Return (x, y) of the center of cell containing provided text 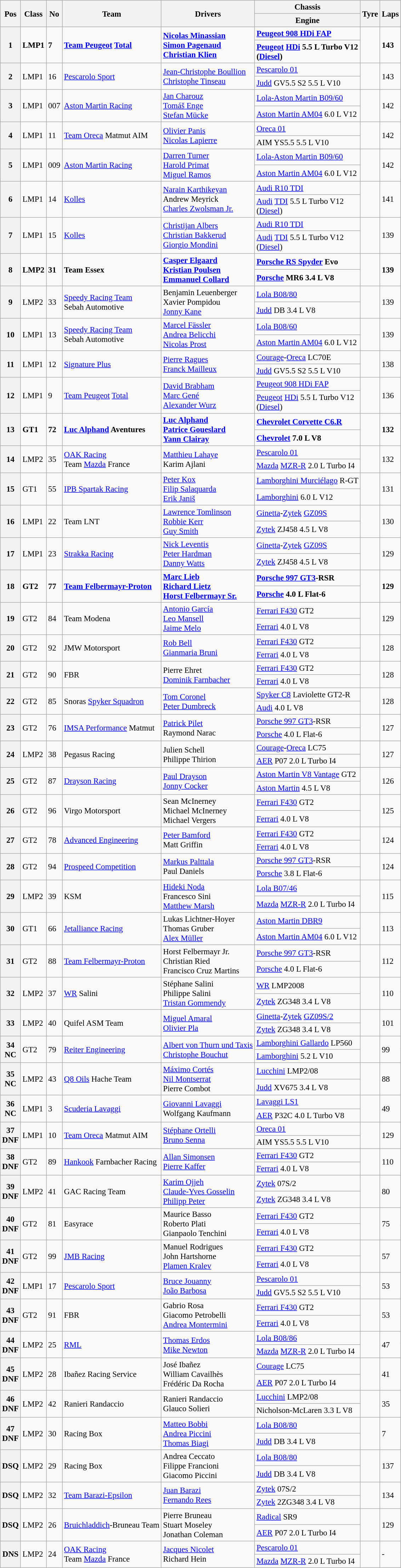
- (390, 1555)
113 (390, 929)
Maurice Basso Roberto Plati Gianpaolo Tenchini (208, 1224)
18 (11, 586)
81 (55, 1224)
91 (55, 1315)
Q8 Oils Hache Team (112, 1079)
43 (55, 1079)
39DNF (11, 1191)
Antonio García Leo Mansell Jaime Melo (208, 619)
Drayson Racing (112, 781)
44DNF (11, 1345)
Aston Martin V8 Vantage GT2 (307, 774)
Lamborghini Murciélago R-GT (307, 481)
Allan Simonsen Pierre Kaffer (208, 1162)
Lola B07/46 (307, 888)
42DNF (11, 1286)
101 (390, 1023)
Scuderia Lavaggi (112, 1109)
87 (55, 781)
8 (11, 270)
42 (55, 1404)
Rob Bell Gianmaria Bruni (208, 648)
Jetalliance Racing (112, 929)
37DNF (11, 1135)
37 (55, 994)
Pierre Ehret Dominik Farnbacher (208, 675)
Snoras Spyker Squadron (112, 702)
Gabrio Rosa Giacomo Petrobelli Andrea Montermini (208, 1315)
Reiter Engineering (112, 1050)
Matthieu Lahaye Karim Ajlani (208, 459)
2 (11, 76)
RML (112, 1345)
Lavaggi LS1 (307, 1102)
55 (55, 489)
Narain Karthikeyan Andrew Meyrick Charles Zwolsman Jr. (208, 199)
Team Essex (112, 270)
45DNF (11, 1374)
Team (112, 13)
Markus Palttala Paul Daniels (208, 866)
Aston Martin 4.5 L V8 (307, 788)
Bruichladdich-Bruneau Team (112, 1525)
WR Salini (112, 994)
Chevrolet Corvette C6.R (307, 422)
40DNF (11, 1224)
Judd XV675 3.4 L V8 (307, 1087)
Advanced Engineering (112, 840)
43DNF (11, 1315)
138 (390, 364)
90 (55, 675)
115 (390, 896)
Pos (11, 13)
39 (55, 896)
Jean-Christophe Boullion Christophe Tinseau (208, 76)
40 (55, 1023)
Peter Kox Filip Salaquarda Erik Janiš (208, 489)
Team Modena (112, 619)
Lola B08/86 (307, 1338)
JMB Racing (112, 1256)
Courage LC75 (307, 1366)
141 (390, 199)
76 (55, 728)
WR LMP2008 (307, 985)
Nicolas Minassian Simon Pagenaud Christian Klien (208, 45)
Paul Drayson Jonny Cocker (208, 781)
94 (55, 866)
Pierre Ragues Franck Mailleux (208, 364)
Lamborghini 5.2 L V10 (307, 1056)
Julien Schell Philippe Thirion (208, 755)
112 (390, 961)
134 (390, 1495)
Quifel ASM Team (112, 1023)
Nicholson-McLaren 3.3 L V8 (307, 1410)
José Ibañez William Cavailhès Frédéric Da Rocha (208, 1374)
Signature Plus (112, 364)
Team Barazi-Epsilon (112, 1495)
Marcel Fässler Andrea Belicchi Nicolas Prost (208, 334)
Ranieri Randaccio Glauco Solieri (208, 1404)
126 (390, 781)
Hankook Farnbacher Racing (112, 1162)
Zytek 2ZG348 3.4 L V8 (307, 1502)
Porsche 3.8 L Flat-6 (307, 874)
Ranieri Randaccio (112, 1404)
46DNF (11, 1404)
47DNF (11, 1433)
Stéphane Salini Philippe Salini Tristan Gommendy (208, 994)
47 (390, 1345)
DNS (11, 1555)
137 (390, 1466)
007 (55, 106)
Strakka Racing (112, 554)
Manuel Rodrigues John Hartshorne Plamen Kralev (208, 1256)
Darren Turner Harold Primat Miguel Ramos (208, 165)
Thomas Erdos Mike Newton (208, 1345)
Ibañez Racing Service (112, 1374)
Audi 4.0 L V8 (307, 708)
AER P32C 4.0 L Turbo V8 (307, 1115)
David Brabham Marc Gené Alexander Wurz (208, 395)
80 (390, 1191)
Courage-Oreca LC70E (307, 357)
20 (11, 648)
1 (11, 45)
Ginetta-Zytek GZ09S/2 (307, 1017)
Hideki Noda Francesco Sini Matthew Marsh (208, 896)
Stéphane Ortelli Bruno Senna (208, 1135)
6 (11, 199)
Porsche MR6 3.4 L V8 (307, 278)
Aston Martin DBR9 (307, 921)
Albert von Thurn und Taxis Christophe Bouchut (208, 1050)
Chassis (307, 7)
KSM (112, 896)
IPB Spartak Racing (112, 489)
Giovanni Lavaggi Wolfgang Kaufmann (208, 1109)
Tyre (370, 13)
66 (55, 929)
Olivier Panis Nicolas Lapierre (208, 135)
84 (55, 619)
Laps (390, 13)
Lukas Lichtner-Hoyer Thomas Gruber Alex Müller (208, 929)
89 (55, 1162)
Team LNT (112, 521)
96 (55, 811)
Luc Alphand Patrice Goueslard Yann Clairay (208, 430)
36NC (11, 1109)
Radical SR9 (307, 1517)
27 (11, 840)
009 (55, 165)
Engine (307, 21)
Porsche RS Spyder Evo (307, 262)
125 (390, 811)
Benjamin Leuenberger Xavier Pompidou Jonny Kane (208, 302)
Juan Barazi Fernando Rees (208, 1495)
IMSA Performance Matmut (112, 728)
Nick Leventis Peter Hardman Danny Watts (208, 554)
Peter Bamford Matt Griffin (208, 840)
Luc Alphand Aventures (112, 430)
4 (11, 135)
No (55, 13)
35NC (11, 1079)
136 (390, 395)
Patrick Pilet Raymond Narac (208, 728)
Marc Lieb Richard LietzHorst Felbermayr Sr. (208, 586)
Jacques Nicolet Richard Hein (208, 1555)
Pierre Bruneau Stuart Moseley Jonathan Coleman (208, 1525)
Lawrence Tomlinson Robbie Kerr Guy Smith (208, 521)
JMW Motorsport (112, 648)
79 (55, 1050)
78 (55, 840)
Andrea Ceccato Filippe Francioni Giacomo Piccini (208, 1466)
85 (55, 702)
72 (55, 430)
19 (11, 619)
Sean McInerney Michael McInerney Michael Vergers (208, 811)
Lola B08/60 (307, 326)
Karim Ojjeh Claude-Yves Gosselin Philipp Peter (208, 1191)
5 (11, 165)
Miguel Amaral Olivier Pla (208, 1023)
38 (55, 755)
Virgo Motorsport (112, 811)
Class (33, 13)
38DNF (11, 1162)
57 (390, 1256)
Matteo Bobbi Andrea Piccini Thomas Biagi (208, 1433)
Lamborghini Gallardo LP560 (307, 1043)
34NC (11, 1050)
92 (55, 648)
Lamborghini 6.0 L V12 (307, 497)
Máximo Cortés Nil Montserrat Pierre Combot (208, 1079)
41DNF (11, 1256)
Spyker C8 Laviolette GT2-R (307, 695)
Christijan Albers Christian Bakkerud Giorgio Mondini (208, 235)
131 (390, 489)
Tom Coronel Peter Dumbreck (208, 702)
Casper Elgaard Kristian Poulsen Emmanuel Collard (208, 270)
Chevrolet 7.0 L V8 (307, 438)
49 (390, 1109)
75 (390, 1224)
Jan Charouz Tomáš Enge Stefan Mücke (208, 106)
GAC Racing Team (112, 1191)
77 (55, 586)
130 (390, 521)
Drivers (208, 13)
Bruce Jouanny João Barbosa (208, 1286)
Horst Felbermayr Jr. Christian Ried Francisco Cruz Martins (208, 961)
Easyrace (112, 1224)
Prospeed Competition (112, 866)
Pegasus Racing (112, 755)
21 (11, 675)
Courage-Oreca LC75 (307, 748)
